Determine the [x, y] coordinate at the center of the cell enclosing the given text.  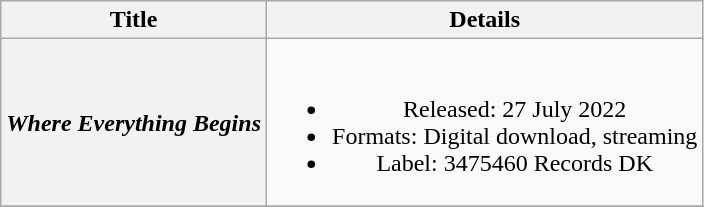
Details [485, 20]
Where Everything Begins [134, 122]
Title [134, 20]
Released: 27 July 2022Formats: Digital download, streamingLabel: 3475460 Records DK [485, 122]
